Return the (X, Y) coordinate for the center point of the cell that contains the specified text.  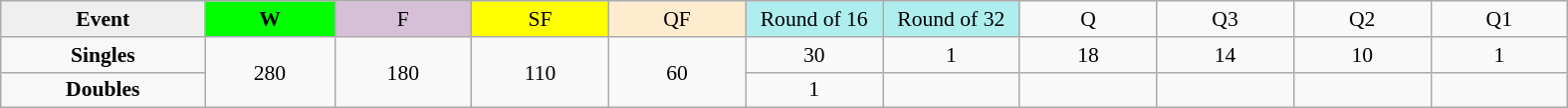
180 (403, 72)
Doubles (104, 90)
Q1 (1499, 19)
SF (541, 19)
30 (814, 55)
Q2 (1362, 19)
Round of 32 (951, 19)
Singles (104, 55)
Round of 16 (814, 19)
280 (270, 72)
F (403, 19)
Event (104, 19)
W (270, 19)
14 (1226, 55)
18 (1088, 55)
QF (677, 19)
110 (541, 72)
60 (677, 72)
10 (1362, 55)
Q3 (1226, 19)
Q (1088, 19)
